Scan for the cell matching the given text and deliver its (x, y) coordinate at center. 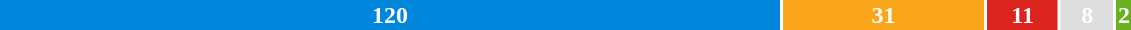
11 (1022, 15)
31 (884, 15)
120 (390, 15)
8 (1087, 15)
